Find where the given text appears and provide that cell's center as [x, y] coordinate. 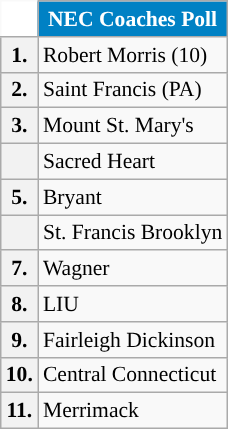
Bryant [132, 197]
7. [20, 269]
Wagner [132, 269]
LIU [132, 304]
Merrimack [132, 411]
1. [20, 55]
5. [20, 197]
8. [20, 304]
3. [20, 126]
Central Connecticut [132, 375]
Mount St. Mary's [132, 126]
11. [20, 411]
2. [20, 90]
NEC Coaches Poll [132, 19]
Sacred Heart [132, 162]
St. Francis Brooklyn [132, 233]
10. [20, 375]
Saint Francis (PA) [132, 90]
Robert Morris (10) [132, 55]
Fairleigh Dickinson [132, 340]
9. [20, 340]
